Capture the cell that displays the provided text and extract its [X, Y] central coordinate. 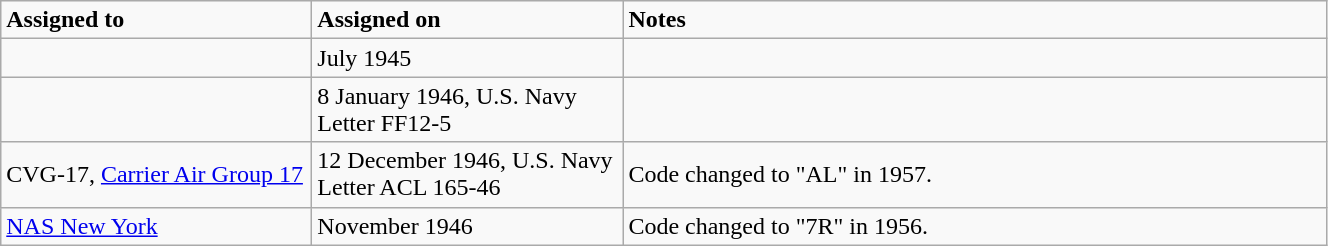
Code changed to "7R" in 1956. [975, 226]
CVG-17, Carrier Air Group 17 [156, 174]
Assigned on [468, 20]
July 1945 [468, 58]
12 December 1946, U.S. Navy Letter ACL 165-46 [468, 174]
Code changed to "AL" in 1957. [975, 174]
Assigned to [156, 20]
8 January 1946, U.S. Navy Letter FF12-5 [468, 110]
NAS New York [156, 226]
November 1946 [468, 226]
Notes [975, 20]
